Return the (X, Y) coordinate for the center point of the cell that contains the specified text.  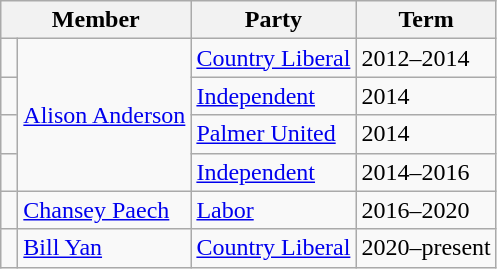
Bill Yan (104, 248)
Alison Anderson (104, 115)
Chansey Paech (104, 210)
2020–present (426, 248)
Labor (274, 210)
Palmer United (274, 134)
Party (274, 20)
2016–2020 (426, 210)
Member (96, 20)
2012–2014 (426, 58)
Term (426, 20)
2014–2016 (426, 172)
